Extract the [x, y] coordinate from the center of the cell holding the provided text.  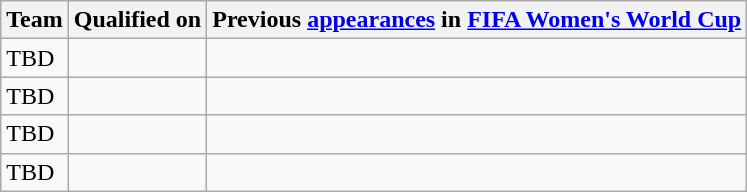
Qualified on [137, 20]
Team [35, 20]
Previous appearances in FIFA Women's World Cup [477, 20]
